Identify which cell holds the provided text, then report its [x, y] central coordinate. 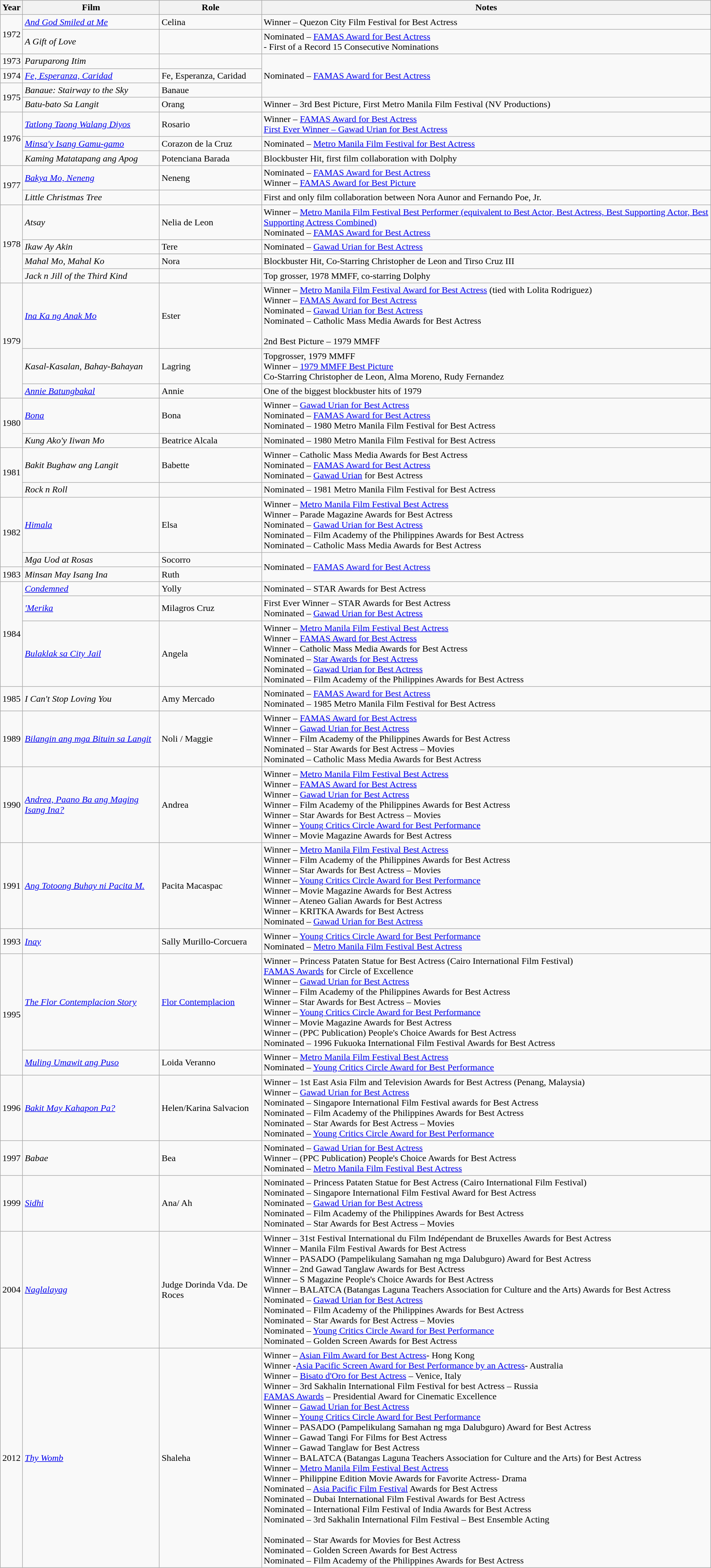
Bakit Bughaw ang Langit [91, 465]
1984 [11, 634]
'Merika [91, 608]
Year [11, 8]
Kaming Matatapang ang Apog [91, 158]
Bulaklak sa City Jail [91, 653]
Minsan May Isang Ina [91, 574]
1976 [11, 138]
First Ever Winner – STAR Awards for Best Actress Nominated – Gawad Urian for Best Actress [486, 608]
1999 [11, 1203]
Ina Ka ng Anak Mo [91, 316]
I Can't Stop Loving You [91, 699]
Andrea [210, 805]
Nominated – FAMAS Award for Best ActressNominated – 1985 Metro Manila Film Festival for Best Actress [486, 699]
Winner – Quezon City Film Festival for Best Actress [486, 22]
1980 [11, 423]
Bilangin ang mga Bituin sa Langit [91, 739]
Tatlong Taong Walang Diyos [91, 124]
Angela [210, 653]
Tere [210, 247]
Winner – FAMAS Award for Best ActressFirst Ever Winner – Gawad Urian for Best Actress [486, 124]
Muling Umawit ang Puso [91, 1062]
Top grosser, 1978 MMFF, co-starring Dolphy [486, 276]
Ruth [210, 574]
Rock n Roll [91, 490]
Blockbuster Hit, first film collaboration with Dolphy [486, 158]
1977 [11, 185]
Film [91, 8]
Bakya Mo, Neneng [91, 178]
Loida Veranno [210, 1062]
Celina [210, 22]
A Gift of Love [91, 42]
Minsa'y Isang Gamu-gamo [91, 144]
Winner – Gawad Urian for Best ActressNominated – FAMAS Award for Best ActressNominated – 1980 Metro Manila Film Festival for Best Actress [486, 416]
Socorro [210, 560]
Naglalayag [91, 1290]
Nora [210, 261]
1995 [11, 1014]
1972 [11, 34]
1996 [11, 1108]
Atsay [91, 222]
And God Smiled at Me [91, 22]
Noli / Maggie [210, 739]
Jack n Jill of the Third Kind [91, 276]
Shaleha [210, 1458]
1981 [11, 472]
Ikaw Ay Akin [91, 247]
1978 [11, 244]
Yolly [210, 589]
Babette [210, 465]
Judge Dorinda Vda. De Roces [210, 1290]
Lagring [210, 366]
Ana/ Ah [210, 1203]
Condemned [91, 589]
Paruparong Itim [91, 61]
2004 [11, 1290]
Milagros Cruz [210, 608]
Winner – 3rd Best Picture, First Metro Manila Film Festival (NV Productions) [486, 104]
Notes [486, 8]
Orang [210, 104]
1989 [11, 739]
Babae [91, 1158]
Nominated – FAMAS Award for Best ActressWinner – FAMAS Award for Best Picture [486, 178]
Neneng [210, 178]
1993 [11, 941]
Annie Batungbakal [91, 391]
Banaue: Stairway to the Sky [91, 90]
Mahal Mo, Mahal Ko [91, 261]
1997 [11, 1158]
Little Christmas Tree [91, 197]
Rosario [210, 124]
Flor Contemplacion [210, 1002]
Inay [91, 941]
Amy Mercado [210, 699]
Bea [210, 1158]
Nominated – 1981 Metro Manila Film Festival for Best Actress [486, 490]
1991 [11, 886]
1975 [11, 97]
Winner – Catholic Mass Media Awards for Best ActressNominated – FAMAS Award for Best ActressNominated – Gawad Urian for Best Actress [486, 465]
Andrea, Paano Ba ang Maging Isang Ina? [91, 805]
Bakit May Kahapon Pa? [91, 1108]
Nominated – STAR Awards for Best Actress [486, 589]
Thy Womb [91, 1458]
Blockbuster Hit, Co-Starring Christopher de Leon and Tirso Cruz III [486, 261]
Banaue [210, 90]
1974 [11, 76]
Beatrice Alcala [210, 440]
Nominated – 1980 Metro Manila Film Festival for Best Actress [486, 440]
Role [210, 8]
Nominated – Metro Manila Film Festival for Best Actress [486, 144]
Kasal-Kasalan, Bahay-Bahayan [91, 366]
Nominated – Gawad Urian for Best Actress [486, 247]
Helen/Karina Salvacion [210, 1108]
Ester [210, 316]
Nelia de Leon [210, 222]
Pacita Macaspac [210, 886]
First and only film collaboration between Nora Aunor and Fernando Poe, Jr. [486, 197]
Sidhi [91, 1203]
Elsa [210, 525]
The Flor Contemplacion Story [91, 1002]
1985 [11, 699]
Himala [91, 525]
Topgrosser, 1979 MMFFWinner – 1979 MMFF Best PictureCo-Starring Christopher de Leon, Alma Moreno, Rudy Fernandez [486, 366]
Sally Murillo-Corcuera [210, 941]
Potenciana Barada [210, 158]
Winner – Metro Manila Film Festival Best ActressNominated – Young Critics Circle Award for Best Performance [486, 1062]
Winner – Young Critics Circle Award for Best PerformanceNominated – Metro Manila Film Festival Best Actress [486, 941]
Ang Totoong Buhay ni Pacita M. [91, 886]
Kung Ako'y Iiwan Mo [91, 440]
Nominated – FAMAS Award for Best Actress- First of a Record 15 Consecutive Nominations [486, 42]
Batu-bato Sa Langit [91, 104]
1990 [11, 805]
Mga Uod at Rosas [91, 560]
Annie [210, 391]
One of the biggest blockbuster hits of 1979 [486, 391]
1983 [11, 574]
1979 [11, 340]
1973 [11, 61]
Corazon de la Cruz [210, 144]
1982 [11, 532]
2012 [11, 1458]
